Determine the [X, Y] coordinate at the center of the cell enclosing the given text.  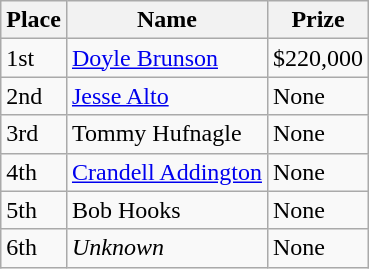
1st [34, 58]
3rd [34, 134]
Crandell Addington [166, 172]
Tommy Hufnagle [166, 134]
Doyle Brunson [166, 58]
Place [34, 20]
5th [34, 210]
2nd [34, 96]
Jesse Alto [166, 96]
Name [166, 20]
$220,000 [318, 58]
Unknown [166, 248]
Bob Hooks [166, 210]
6th [34, 248]
Prize [318, 20]
4th [34, 172]
